Output the [x, y] coordinate of the center of the cell containing the given text.  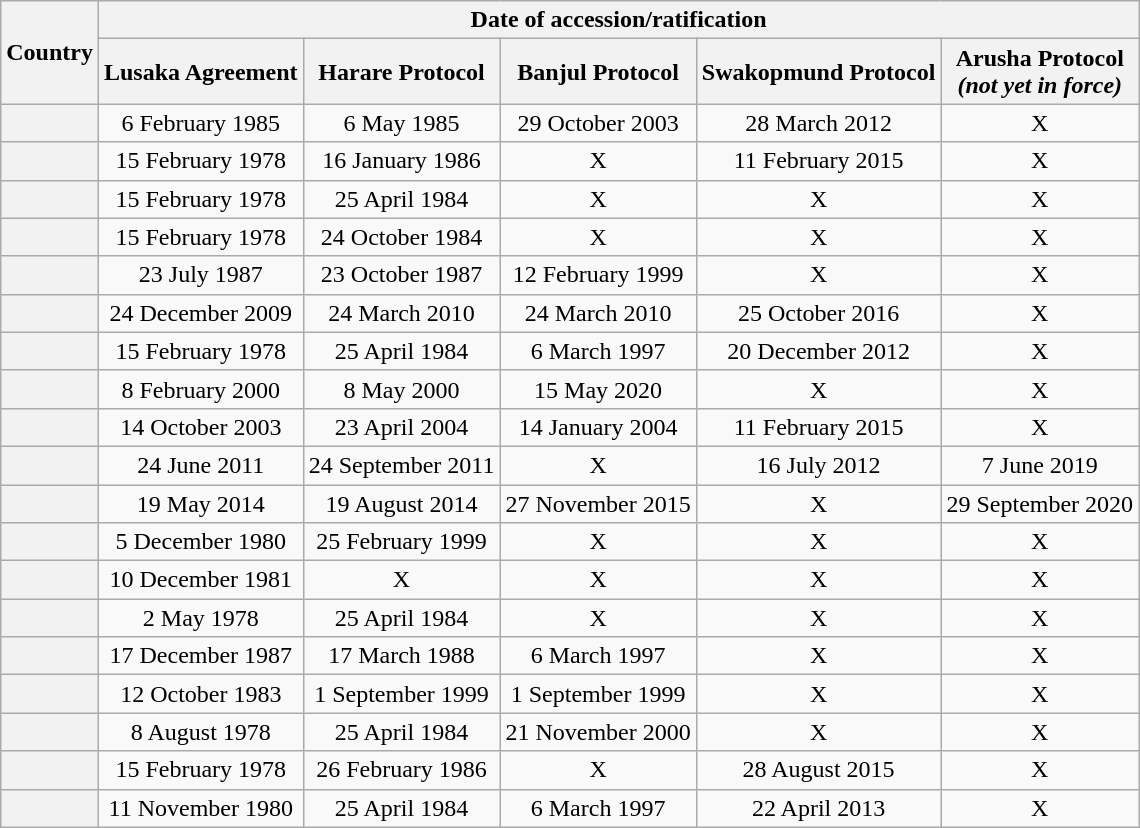
20 December 2012 [818, 351]
25 October 2016 [818, 313]
25 February 1999 [402, 542]
Harare Protocol [402, 72]
14 January 2004 [598, 427]
Swakopmund Protocol [818, 72]
8 February 2000 [200, 389]
Country [50, 52]
Date of accession/ratification [618, 20]
7 June 2019 [1040, 465]
2 May 1978 [200, 618]
29 October 2003 [598, 123]
6 February 1985 [200, 123]
11 November 1980 [200, 808]
23 July 1987 [200, 275]
28 August 2015 [818, 770]
24 June 2011 [200, 465]
24 December 2009 [200, 313]
Lusaka Agreement [200, 72]
17 December 1987 [200, 656]
5 December 1980 [200, 542]
19 May 2014 [200, 503]
8 August 1978 [200, 732]
24 October 1984 [402, 237]
22 April 2013 [818, 808]
12 October 1983 [200, 694]
23 April 2004 [402, 427]
10 December 1981 [200, 580]
Banjul Protocol [598, 72]
19 August 2014 [402, 503]
6 May 1985 [402, 123]
Arusha Protocol(not yet in force) [1040, 72]
27 November 2015 [598, 503]
24 September 2011 [402, 465]
12 February 1999 [598, 275]
26 February 1986 [402, 770]
28 March 2012 [818, 123]
8 May 2000 [402, 389]
21 November 2000 [598, 732]
17 March 1988 [402, 656]
16 January 1986 [402, 161]
23 October 1987 [402, 275]
16 July 2012 [818, 465]
15 May 2020 [598, 389]
29 September 2020 [1040, 503]
14 October 2003 [200, 427]
